From the cell containing the given text, extract its center point as (x, y) coordinate. 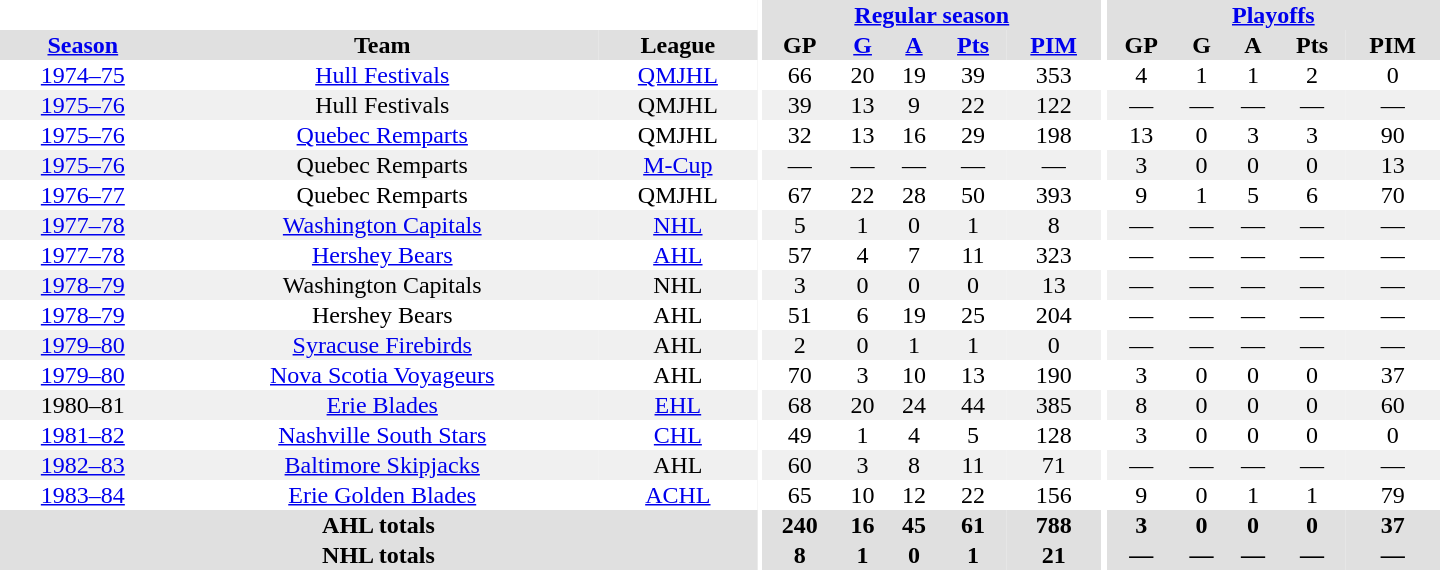
Erie Golden Blades (382, 495)
1983–84 (83, 495)
240 (800, 525)
50 (974, 195)
29 (974, 135)
28 (914, 195)
61 (974, 525)
57 (800, 255)
45 (914, 525)
122 (1054, 105)
68 (800, 405)
M-Cup (678, 165)
21 (1054, 555)
Syracuse Firebirds (382, 345)
51 (800, 315)
ACHL (678, 495)
Season (83, 45)
AHL totals (378, 525)
323 (1054, 255)
1980–81 (83, 405)
NHL totals (378, 555)
Team (382, 45)
353 (1054, 75)
Nova Scotia Voyageurs (382, 375)
198 (1054, 135)
24 (914, 405)
65 (800, 495)
Regular season (932, 15)
1981–82 (83, 435)
CHL (678, 435)
49 (800, 435)
66 (800, 75)
71 (1054, 465)
788 (1054, 525)
1976–77 (83, 195)
156 (1054, 495)
393 (1054, 195)
128 (1054, 435)
79 (1392, 495)
League (678, 45)
Erie Blades (382, 405)
25 (974, 315)
1982–83 (83, 465)
Baltimore Skipjacks (382, 465)
EHL (678, 405)
190 (1054, 375)
Nashville South Stars (382, 435)
32 (800, 135)
7 (914, 255)
204 (1054, 315)
385 (1054, 405)
Playoffs (1274, 15)
1974–75 (83, 75)
90 (1392, 135)
44 (974, 405)
12 (914, 495)
67 (800, 195)
